Capture the cell that displays the provided text and extract its [X, Y] central coordinate. 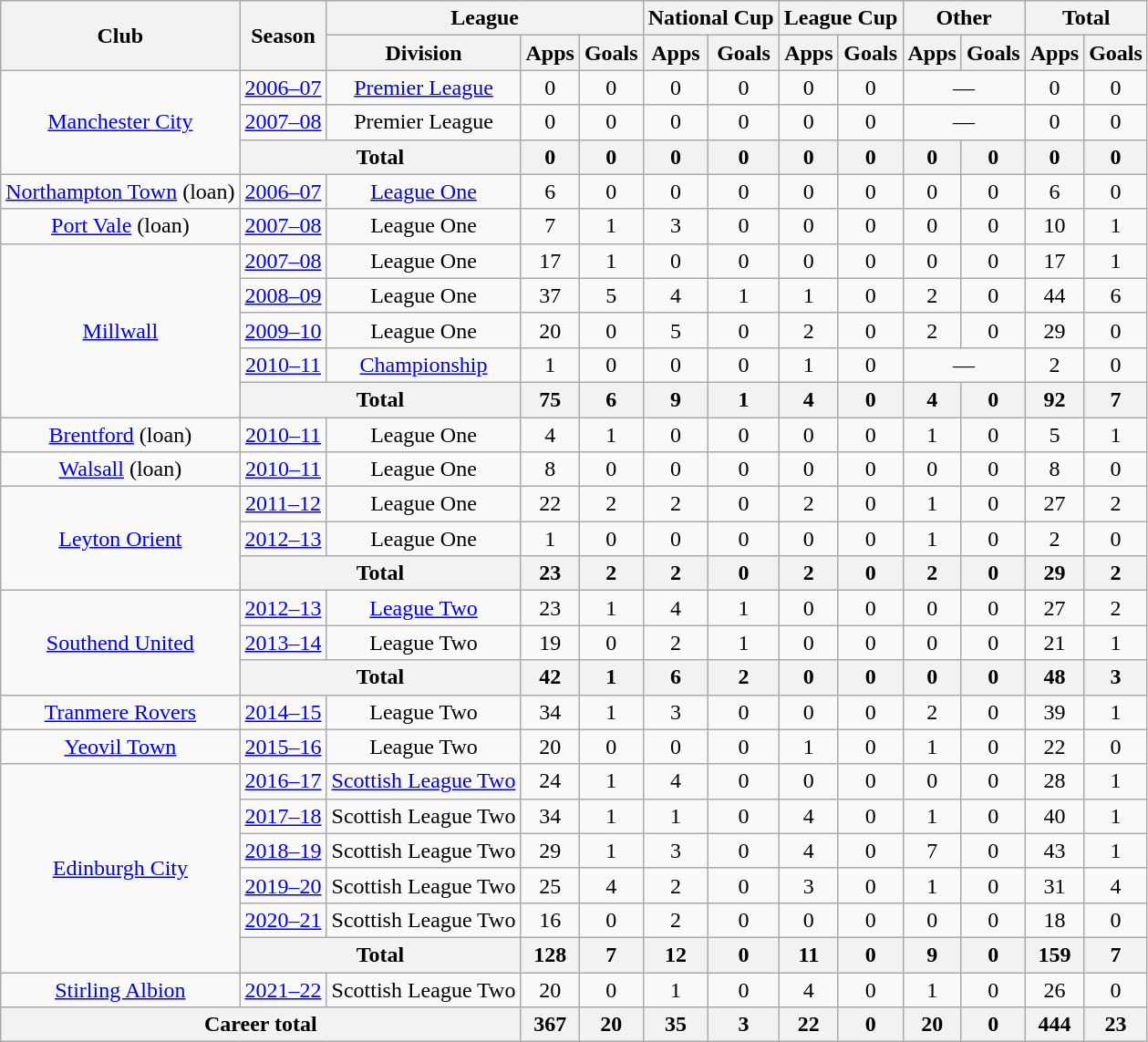
Yeovil Town [120, 747]
2014–15 [283, 712]
Leyton Orient [120, 539]
Club [120, 36]
28 [1054, 781]
Millwall [120, 330]
National Cup [711, 18]
2013–14 [283, 643]
Port Vale (loan) [120, 226]
16 [550, 920]
43 [1054, 851]
Northampton Town (loan) [120, 191]
2019–20 [283, 885]
40 [1054, 816]
44 [1054, 295]
21 [1054, 643]
48 [1054, 677]
Other [964, 18]
Division [423, 53]
159 [1054, 954]
Championship [423, 365]
2021–22 [283, 989]
Southend United [120, 643]
Manchester City [120, 122]
2009–10 [283, 330]
Season [283, 36]
75 [550, 399]
Stirling Albion [120, 989]
Edinburgh City [120, 868]
Tranmere Rovers [120, 712]
367 [550, 1025]
444 [1054, 1025]
128 [550, 954]
92 [1054, 399]
25 [550, 885]
Walsall (loan) [120, 469]
2018–19 [283, 851]
31 [1054, 885]
24 [550, 781]
2011–12 [283, 504]
39 [1054, 712]
League [485, 18]
37 [550, 295]
18 [1054, 920]
League Cup [841, 18]
42 [550, 677]
2015–16 [283, 747]
2008–09 [283, 295]
2020–21 [283, 920]
11 [808, 954]
2017–18 [283, 816]
26 [1054, 989]
35 [676, 1025]
Career total [261, 1025]
Brentford (loan) [120, 435]
12 [676, 954]
2016–17 [283, 781]
10 [1054, 226]
19 [550, 643]
